Provide the [x, y] coordinate of the cell's center where the given text is located.  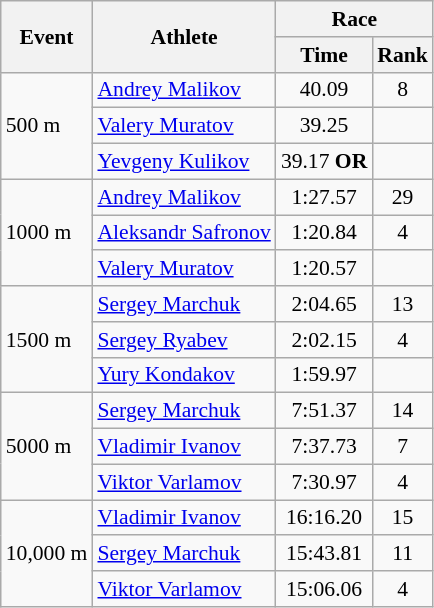
39.17 OR [324, 162]
2:04.65 [324, 304]
1:59.97 [324, 375]
7 [402, 447]
Yevgeny Kulikov [184, 162]
Time [324, 55]
1:20.57 [324, 269]
7:51.37 [324, 411]
7:30.97 [324, 482]
8 [402, 90]
Aleksandr Safronov [184, 233]
Yury Kondakov [184, 375]
1:20.84 [324, 233]
40.09 [324, 90]
7:37.73 [324, 447]
Athlete [184, 36]
500 m [47, 126]
Race [354, 19]
1000 m [47, 232]
Event [47, 36]
Rank [402, 55]
15:06.06 [324, 589]
10,000 m [47, 554]
16:16.20 [324, 518]
2:02.15 [324, 340]
11 [402, 554]
39.25 [324, 126]
15:43.81 [324, 554]
13 [402, 304]
14 [402, 411]
5000 m [47, 446]
15 [402, 518]
1500 m [47, 340]
Sergey Ryabev [184, 340]
29 [402, 197]
1:27.57 [324, 197]
